Determine the (X, Y) coordinate at the center of the cell enclosing the given text.  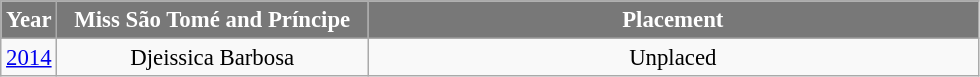
Unplaced (674, 58)
2014 (29, 58)
Miss São Tomé and Príncipe (212, 20)
Djeissica Barbosa (212, 58)
Year (29, 20)
Placement (674, 20)
